Return (X, Y) of the center of cell containing provided text 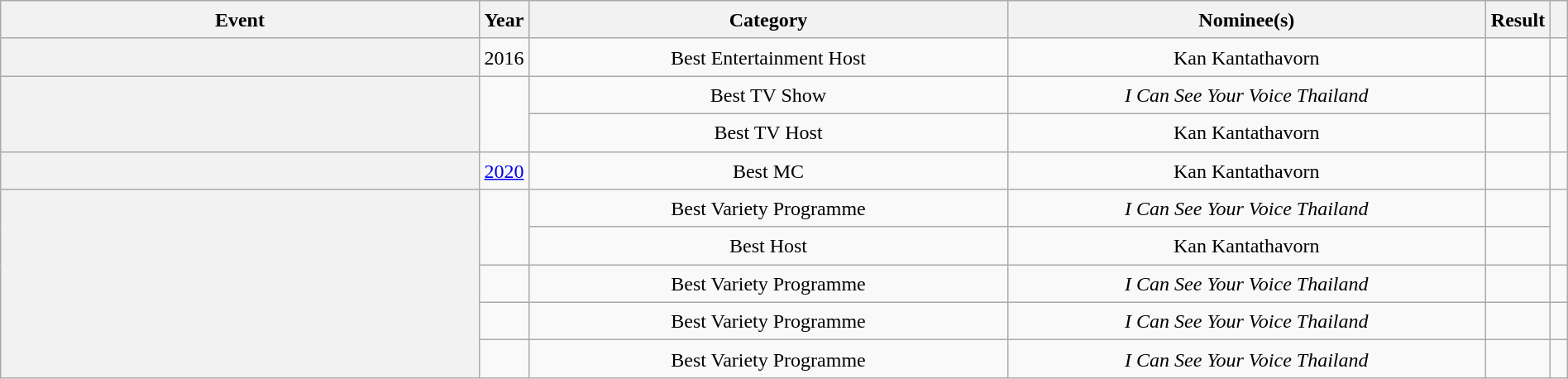
Best TV Show (768, 95)
2016 (504, 57)
2020 (504, 170)
Result (1518, 20)
Best MC (768, 170)
Year (504, 20)
Nominee(s) (1246, 20)
Category (768, 20)
Best Entertainment Host (768, 57)
Best Host (768, 246)
Best TV Host (768, 132)
Event (240, 20)
